Scan for the cell matching the given text and deliver its [x, y] coordinate at center. 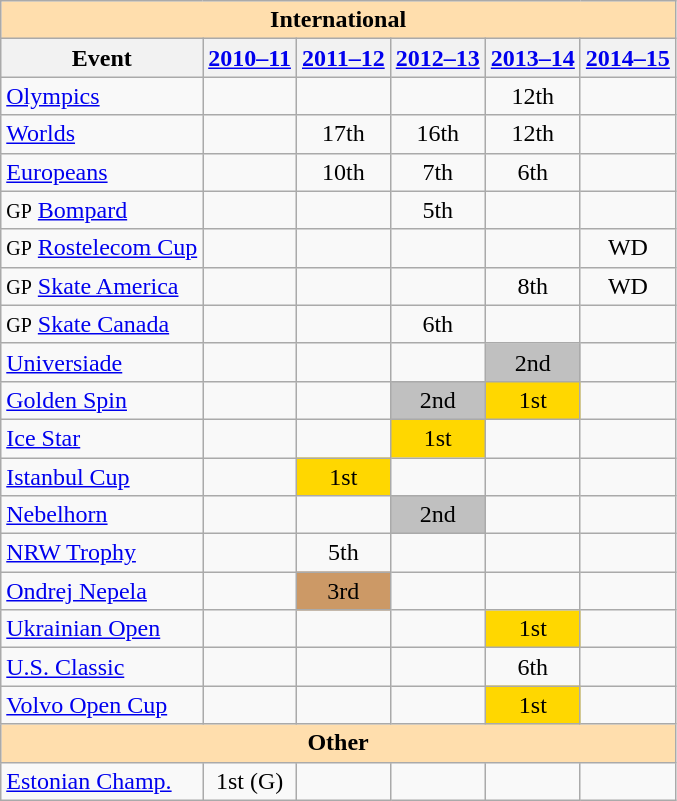
Olympics [102, 96]
Nebelhorn [102, 515]
Other [338, 743]
International [338, 20]
10th [343, 172]
GP Bompard [102, 210]
Ice Star [102, 438]
2014–15 [628, 58]
Europeans [102, 172]
2010–11 [250, 58]
Ondrej Nepela [102, 591]
2012–13 [438, 58]
U.S. Classic [102, 667]
1st (G) [250, 781]
Event [102, 58]
17th [343, 134]
2013–14 [532, 58]
Volvo Open Cup [102, 705]
7th [438, 172]
NRW Trophy [102, 553]
2011–12 [343, 58]
GP Rostelecom Cup [102, 248]
Worlds [102, 134]
8th [532, 286]
Istanbul Cup [102, 477]
Golden Spin [102, 400]
3rd [343, 591]
GP Skate Canada [102, 324]
Universiade [102, 362]
Ukrainian Open [102, 629]
16th [438, 134]
GP Skate America [102, 286]
Estonian Champ. [102, 781]
